Return [X, Y] of the center of cell containing provided text 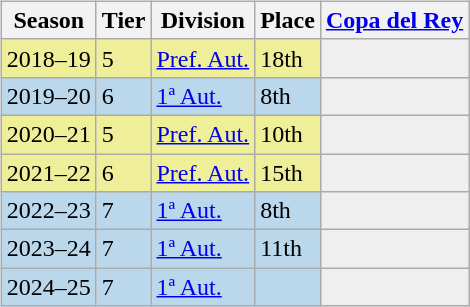
2020–21 [48, 134]
2018–19 [48, 58]
2021–22 [48, 173]
2023–24 [48, 249]
2019–20 [48, 96]
18th [288, 58]
Division [203, 20]
Season [48, 20]
2024–25 [48, 287]
15th [288, 173]
11th [288, 249]
10th [288, 134]
Copa del Rey [394, 20]
2022–23 [48, 211]
Tier [124, 20]
Place [288, 20]
